For the text-containing cell, return its midpoint in (X, Y) coordinate format. 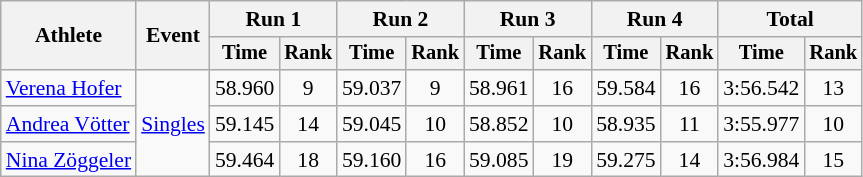
Athlete (68, 36)
58.935 (626, 124)
Event (173, 36)
58.852 (498, 124)
59.145 (244, 124)
Verena Hofer (68, 88)
3:56.542 (761, 88)
11 (690, 124)
13 (833, 88)
3:55.977 (761, 124)
Andrea Vötter (68, 124)
58.960 (244, 88)
Run 4 (654, 19)
59.045 (372, 124)
Run 2 (400, 19)
59.037 (372, 88)
Total (790, 19)
58.961 (498, 88)
Singles (173, 124)
59.584 (626, 88)
14 (308, 124)
Run 3 (528, 19)
Run 1 (274, 19)
